Capture the cell that displays the provided text and extract its [X, Y] central coordinate. 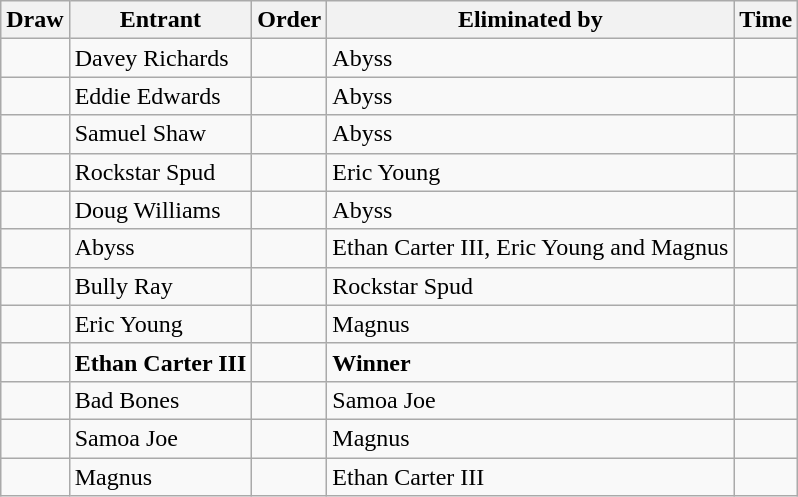
Winner [530, 362]
Ethan Carter III, Eric Young and Magnus [530, 248]
Eddie Edwards [160, 96]
Entrant [160, 20]
Bad Bones [160, 400]
Eliminated by [530, 20]
Samuel Shaw [160, 134]
Doug Williams [160, 210]
Order [290, 20]
Bully Ray [160, 286]
Draw [35, 20]
Davey Richards [160, 58]
Time [766, 20]
